Determine the (x, y) coordinate at the center of the cell enclosing the given text.  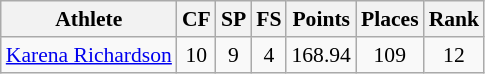
FS (268, 19)
168.94 (320, 55)
10 (196, 55)
CF (196, 19)
Points (320, 19)
4 (268, 55)
Places (390, 19)
9 (234, 55)
SP (234, 19)
Karena Richardson (89, 55)
Athlete (89, 19)
Rank (454, 19)
12 (454, 55)
109 (390, 55)
